Provide the (X, Y) coordinate of the cell's center where the given text is located.  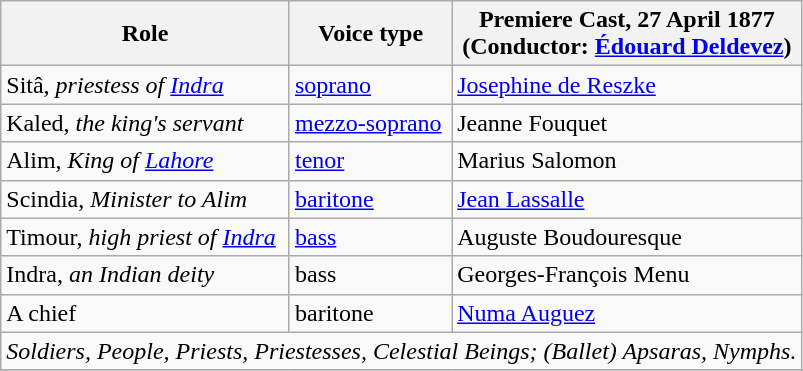
Voice type (370, 34)
Indra, an Indian deity (146, 275)
Marius Salomon (627, 161)
Premiere Cast, 27 April 1877(Conductor: Édouard Deldevez) (627, 34)
soprano (370, 85)
Timour, high priest of Indra (146, 237)
mezzo-soprano (370, 123)
Sitâ, priestess of Indra (146, 85)
Numa Auguez (627, 313)
Alim, King of Lahore (146, 161)
Role (146, 34)
Soldiers, People, Priests, Priestesses, Celestial Beings; (Ballet) Apsaras, Nymphs. (402, 351)
tenor (370, 161)
Scindia, Minister to Alim (146, 199)
Auguste Boudouresque (627, 237)
Kaled, the king's servant (146, 123)
Josephine de Reszke (627, 85)
Jeanne Fouquet (627, 123)
Georges-François Menu (627, 275)
A chief (146, 313)
Jean Lassalle (627, 199)
